Scan for the cell matching the given text and deliver its [X, Y] coordinate at center. 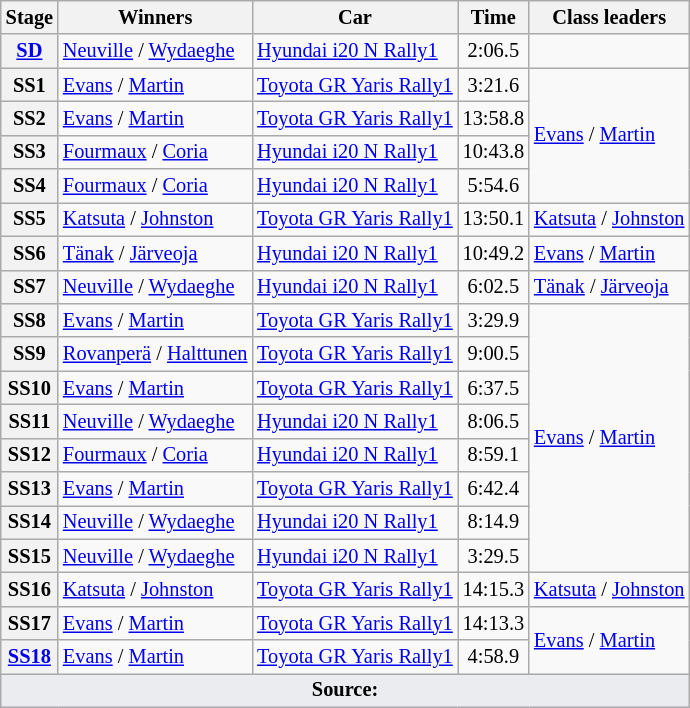
14:13.3 [494, 623]
SS11 [30, 421]
SS10 [30, 388]
6:37.5 [494, 388]
Car [354, 17]
10:49.2 [494, 253]
4:58.9 [494, 657]
SS15 [30, 556]
SS16 [30, 589]
Rovanperä / Halttunen [155, 354]
5:54.6 [494, 186]
8:59.1 [494, 455]
Winners [155, 17]
3:29.5 [494, 556]
13:58.8 [494, 118]
SS2 [30, 118]
SS17 [30, 623]
SS4 [30, 186]
3:29.9 [494, 320]
13:50.1 [494, 219]
Stage [30, 17]
SS7 [30, 287]
6:02.5 [494, 287]
8:06.5 [494, 421]
2:06.5 [494, 51]
SS5 [30, 219]
14:15.3 [494, 589]
9:00.5 [494, 354]
10:43.8 [494, 152]
SS13 [30, 489]
SS12 [30, 455]
8:14.9 [494, 522]
SS18 [30, 657]
6:42.4 [494, 489]
Time [494, 17]
Source: [346, 690]
3:21.6 [494, 85]
SS3 [30, 152]
Class leaders [609, 17]
SD [30, 51]
SS8 [30, 320]
SS9 [30, 354]
SS1 [30, 85]
SS6 [30, 253]
SS14 [30, 522]
